Provide the (x, y) coordinate of the cell's center where the given text is located.  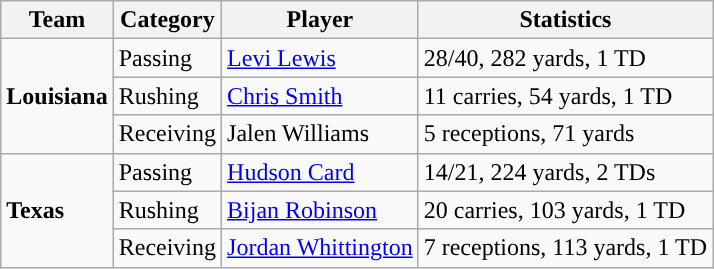
7 receptions, 113 yards, 1 TD (565, 248)
Hudson Card (320, 172)
Chris Smith (320, 96)
Player (320, 20)
Levi Lewis (320, 58)
Bijan Robinson (320, 210)
5 receptions, 71 yards (565, 134)
28/40, 282 yards, 1 TD (565, 58)
Team (57, 20)
20 carries, 103 yards, 1 TD (565, 210)
Statistics (565, 20)
Jordan Whittington (320, 248)
14/21, 224 yards, 2 TDs (565, 172)
Louisiana (57, 96)
11 carries, 54 yards, 1 TD (565, 96)
Jalen Williams (320, 134)
Texas (57, 210)
Category (167, 20)
